Output the (x, y) coordinate of the center of the cell containing the given text.  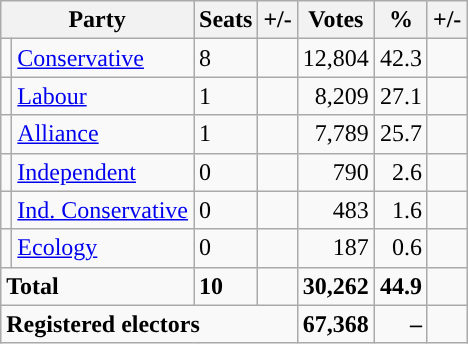
Ind. Conservative (103, 210)
8,209 (336, 96)
Conservative (103, 58)
Independent (103, 172)
Registered electors (150, 324)
Party (98, 20)
25.7 (400, 134)
30,262 (336, 286)
1.6 (400, 210)
8 (226, 58)
67,368 (336, 324)
% (400, 20)
– (400, 324)
Votes (336, 20)
7,789 (336, 134)
27.1 (400, 96)
Labour (103, 96)
Total (98, 286)
187 (336, 248)
0.6 (400, 248)
Seats (226, 20)
Ecology (103, 248)
Alliance (103, 134)
790 (336, 172)
2.6 (400, 172)
44.9 (400, 286)
12,804 (336, 58)
10 (226, 286)
42.3 (400, 58)
483 (336, 210)
